From the cell containing the given text, extract its center point as (x, y) coordinate. 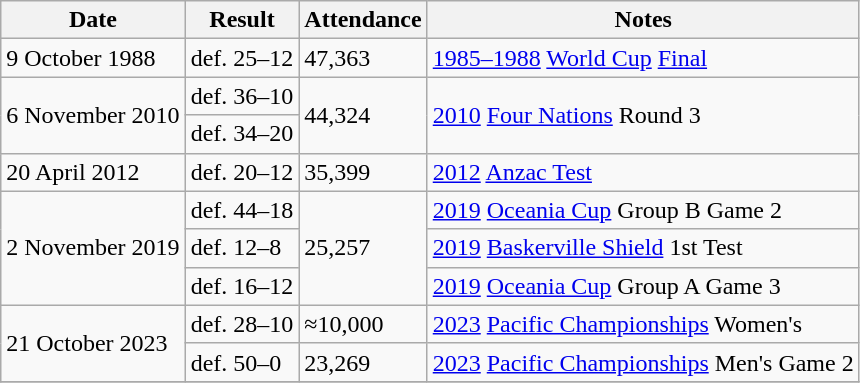
47,363 (363, 58)
def. 50–0 (242, 362)
9 October 1988 (93, 58)
def. 20–12 (242, 172)
20 April 2012 (93, 172)
2 November 2019 (93, 248)
def. 34–20 (242, 134)
1985–1988 World Cup Final (643, 58)
Date (93, 20)
def. 36–10 (242, 96)
≈10,000 (363, 324)
def. 44–18 (242, 210)
23,269 (363, 362)
2023 Pacific Championships Men's Game 2 (643, 362)
Attendance (363, 20)
Result (242, 20)
2012 Anzac Test (643, 172)
2019 Oceania Cup Group A Game 3 (643, 286)
25,257 (363, 248)
2019 Oceania Cup Group B Game 2 (643, 210)
def. 12–8 (242, 248)
44,324 (363, 115)
def. 28–10 (242, 324)
2023 Pacific Championships Women's (643, 324)
Notes (643, 20)
2019 Baskerville Shield 1st Test (643, 248)
def. 25–12 (242, 58)
21 October 2023 (93, 343)
def. 16–12 (242, 286)
6 November 2010 (93, 115)
2010 Four Nations Round 3 (643, 115)
35,399 (363, 172)
